For the text-containing cell, return its midpoint in (X, Y) coordinate format. 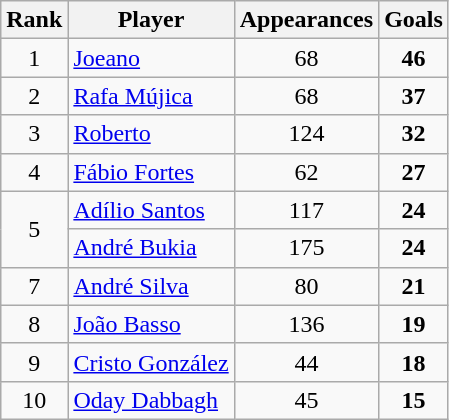
4 (34, 172)
Appearances (306, 20)
Adílio Santos (151, 210)
62 (306, 172)
45 (306, 400)
8 (34, 324)
Joeano (151, 58)
10 (34, 400)
136 (306, 324)
Goals (414, 20)
Rafa Mújica (151, 96)
Player (151, 20)
15 (414, 400)
124 (306, 134)
18 (414, 362)
André Silva (151, 286)
2 (34, 96)
175 (306, 248)
5 (34, 229)
Rank (34, 20)
117 (306, 210)
27 (414, 172)
1 (34, 58)
3 (34, 134)
19 (414, 324)
André Bukia (151, 248)
37 (414, 96)
46 (414, 58)
9 (34, 362)
Fábio Fortes (151, 172)
João Basso (151, 324)
32 (414, 134)
Cristo González (151, 362)
80 (306, 286)
21 (414, 286)
44 (306, 362)
7 (34, 286)
Oday Dabbagh (151, 400)
Roberto (151, 134)
